Find where the given text appears and provide that cell's center as (x, y) coordinate. 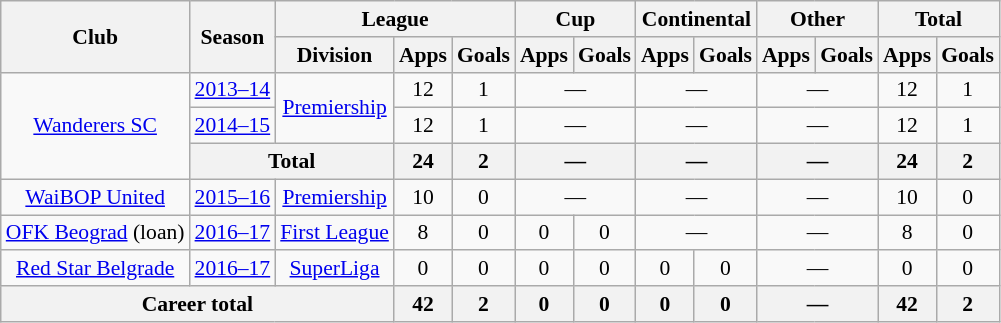
Cup (576, 19)
2014–15 (233, 126)
WaiBOP United (96, 197)
Division (334, 55)
Season (233, 36)
Club (96, 36)
SuperLiga (334, 269)
Red Star Belgrade (96, 269)
Wanderers SC (96, 126)
2013–14 (233, 90)
OFK Beograd (loan) (96, 233)
Other (818, 19)
Continental (696, 19)
League (395, 19)
First League (334, 233)
2015–16 (233, 197)
Career total (198, 304)
